Detect which cell encompasses the target text, then output its [X, Y] center coordinate. 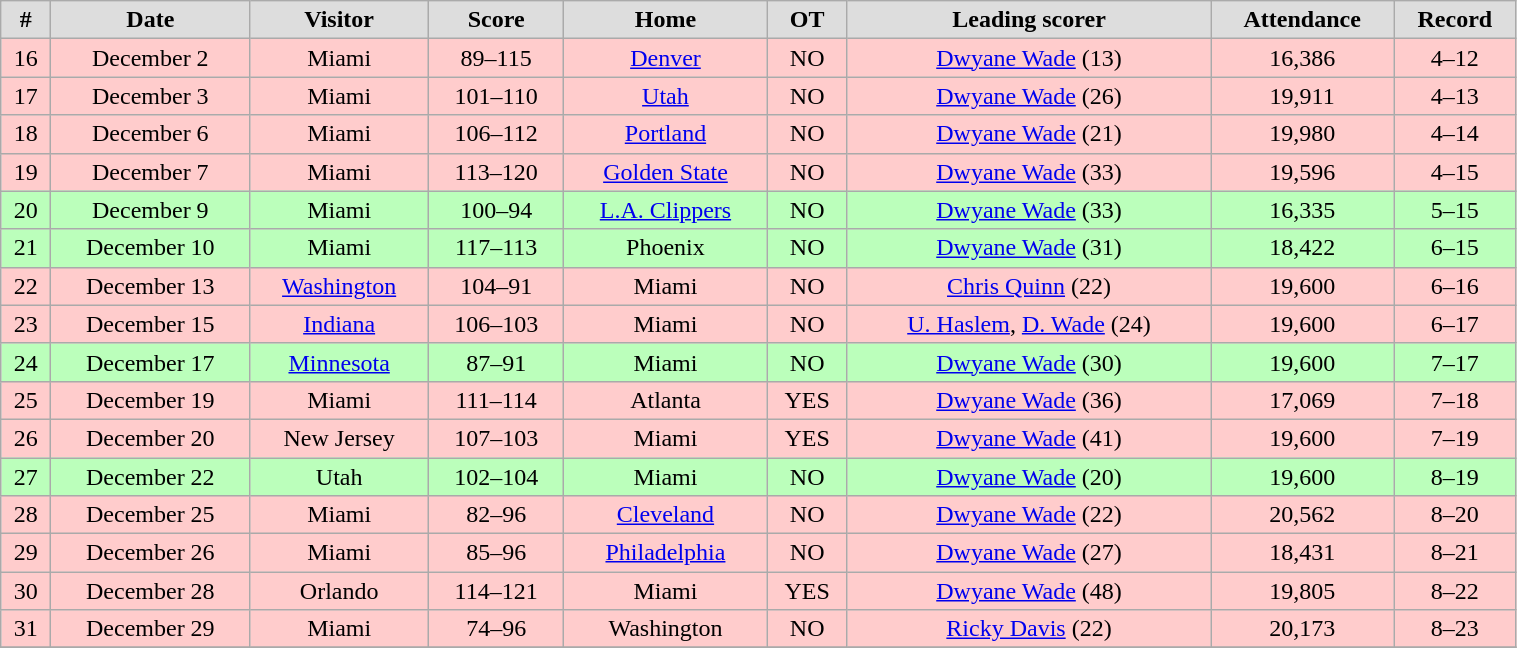
Ricky Davis (22) [1028, 629]
6–17 [1455, 324]
December 9 [150, 210]
19,805 [1302, 591]
29 [26, 553]
18 [26, 134]
8–22 [1455, 591]
4–14 [1455, 134]
111–114 [496, 400]
26 [26, 438]
December 7 [150, 172]
December 13 [150, 286]
December 17 [150, 362]
Dwyane Wade (26) [1028, 96]
24 [26, 362]
Score [496, 20]
102–104 [496, 477]
Dwyane Wade (20) [1028, 477]
4–15 [1455, 172]
21 [26, 248]
5–15 [1455, 210]
Phoenix [666, 248]
Indiana [339, 324]
4–12 [1455, 58]
December 26 [150, 553]
113–120 [496, 172]
8–20 [1455, 515]
18,422 [1302, 248]
Portland [666, 134]
Denver [666, 58]
19,911 [1302, 96]
19,980 [1302, 134]
December 19 [150, 400]
Leading scorer [1028, 20]
L.A. Clippers [666, 210]
Dwyane Wade (41) [1028, 438]
Record [1455, 20]
Cleveland [666, 515]
Dwyane Wade (21) [1028, 134]
Dwyane Wade (27) [1028, 553]
28 [26, 515]
December 25 [150, 515]
Orlando [339, 591]
17,069 [1302, 400]
27 [26, 477]
7–18 [1455, 400]
# [26, 20]
20,173 [1302, 629]
8–21 [1455, 553]
101–110 [496, 96]
20 [26, 210]
22 [26, 286]
December 2 [150, 58]
114–121 [496, 591]
Dwyane Wade (36) [1028, 400]
OT [807, 20]
85–96 [496, 553]
December 29 [150, 629]
19 [26, 172]
Dwyane Wade (30) [1028, 362]
25 [26, 400]
89–115 [496, 58]
8–19 [1455, 477]
Visitor [339, 20]
117–113 [496, 248]
31 [26, 629]
106–112 [496, 134]
Home [666, 20]
Philadelphia [666, 553]
Minnesota [339, 362]
December 28 [150, 591]
23 [26, 324]
17 [26, 96]
6–16 [1455, 286]
16 [26, 58]
Dwyane Wade (13) [1028, 58]
7–19 [1455, 438]
Date [150, 20]
Dwyane Wade (31) [1028, 248]
18,431 [1302, 553]
82–96 [496, 515]
30 [26, 591]
Chris Quinn (22) [1028, 286]
Golden State [666, 172]
December 22 [150, 477]
104–91 [496, 286]
December 3 [150, 96]
Dwyane Wade (48) [1028, 591]
U. Haslem, D. Wade (24) [1028, 324]
107–103 [496, 438]
8–23 [1455, 629]
New Jersey [339, 438]
7–17 [1455, 362]
Dwyane Wade (22) [1028, 515]
December 15 [150, 324]
December 6 [150, 134]
4–13 [1455, 96]
74–96 [496, 629]
December 20 [150, 438]
Atlanta [666, 400]
December 10 [150, 248]
106–103 [496, 324]
6–15 [1455, 248]
87–91 [496, 362]
Attendance [1302, 20]
19,596 [1302, 172]
20,562 [1302, 515]
16,386 [1302, 58]
100–94 [496, 210]
16,335 [1302, 210]
